Locate the cell with the specified text and output its [x, y] center coordinate. 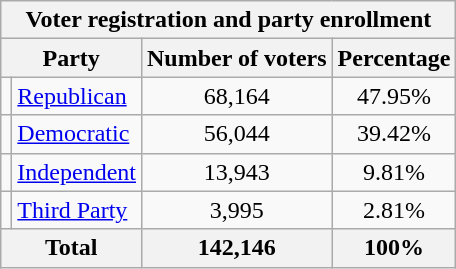
Independent [77, 172]
Total [72, 248]
Democratic [77, 134]
68,164 [236, 96]
Number of voters [236, 58]
3,995 [236, 210]
9.81% [394, 172]
39.42% [394, 134]
13,943 [236, 172]
100% [394, 248]
Percentage [394, 58]
Voter registration and party enrollment [228, 20]
Republican [77, 96]
47.95% [394, 96]
Party [72, 58]
2.81% [394, 210]
56,044 [236, 134]
Third Party [77, 210]
142,146 [236, 248]
